Provide the (x, y) coordinate of the cell's center where the given text is located.  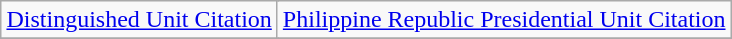
Philippine Republic Presidential Unit Citation (504, 20)
Distinguished Unit Citation (139, 20)
